From the cell containing the given text, extract its center point as [X, Y] coordinate. 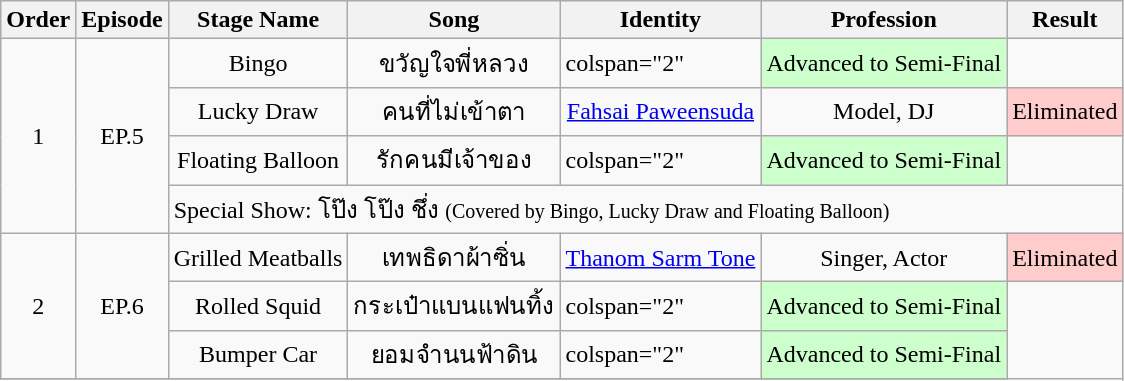
ยอมจำนนฟ้าดิน [454, 354]
Singer, Actor [884, 258]
รักคนมีเจ้าของ [454, 160]
Special Show: โป๊ง โป๊ง ชึ่ง (Covered by Bingo, Lucky Draw and Floating Balloon) [646, 208]
คนที่ไม่เข้าตา [454, 112]
Song [454, 20]
Result [1065, 20]
Profession [884, 20]
EP.6 [122, 306]
Lucky Draw [258, 112]
EP.5 [122, 136]
Thanom Sarm Tone [660, 258]
Fahsai Paweensuda [660, 112]
เทพธิดาผ้าซิ่น [454, 258]
Identity [660, 20]
Model, DJ [884, 112]
Floating Balloon [258, 160]
2 [38, 306]
1 [38, 136]
Rolled Squid [258, 306]
Episode [122, 20]
ขวัญใจพี่หลวง [454, 64]
Grilled Meatballs [258, 258]
Bumper Car [258, 354]
Bingo [258, 64]
Stage Name [258, 20]
กระเป๋าแบนแฟนทิ้ง [454, 306]
Order [38, 20]
